Provide the [X, Y] coordinate of the cell's center where the given text is located.  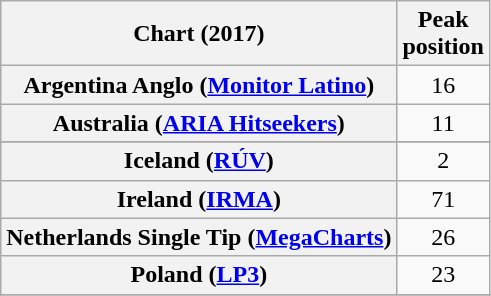
Peak position [443, 34]
16 [443, 85]
Netherlands Single Tip (MegaCharts) [199, 237]
Argentina Anglo (Monitor Latino) [199, 85]
Australia (ARIA Hitseekers) [199, 123]
Ireland (IRMA) [199, 199]
23 [443, 275]
2 [443, 161]
Poland (LP3) [199, 275]
Iceland (RÚV) [199, 161]
26 [443, 237]
11 [443, 123]
71 [443, 199]
Chart (2017) [199, 34]
